Extract the [x, y] coordinate from the center of the cell holding the provided text.  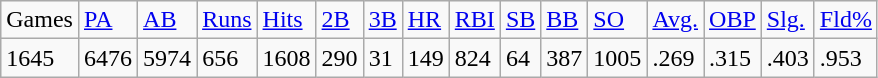
2B [340, 20]
.269 [676, 58]
SB [520, 20]
1608 [286, 58]
824 [474, 58]
3B [382, 20]
.315 [733, 58]
OBP [733, 20]
Runs [227, 20]
Hits [286, 20]
AB [168, 20]
Games [40, 20]
290 [340, 58]
149 [426, 58]
1005 [618, 58]
387 [564, 58]
31 [382, 58]
.953 [846, 58]
Fld% [846, 20]
.403 [788, 58]
656 [227, 58]
PA [108, 20]
Avg. [676, 20]
Slg. [788, 20]
64 [520, 58]
6476 [108, 58]
HR [426, 20]
5974 [168, 58]
RBI [474, 20]
1645 [40, 58]
BB [564, 20]
SO [618, 20]
